Extract the [X, Y] coordinate from the center of the cell holding the provided text.  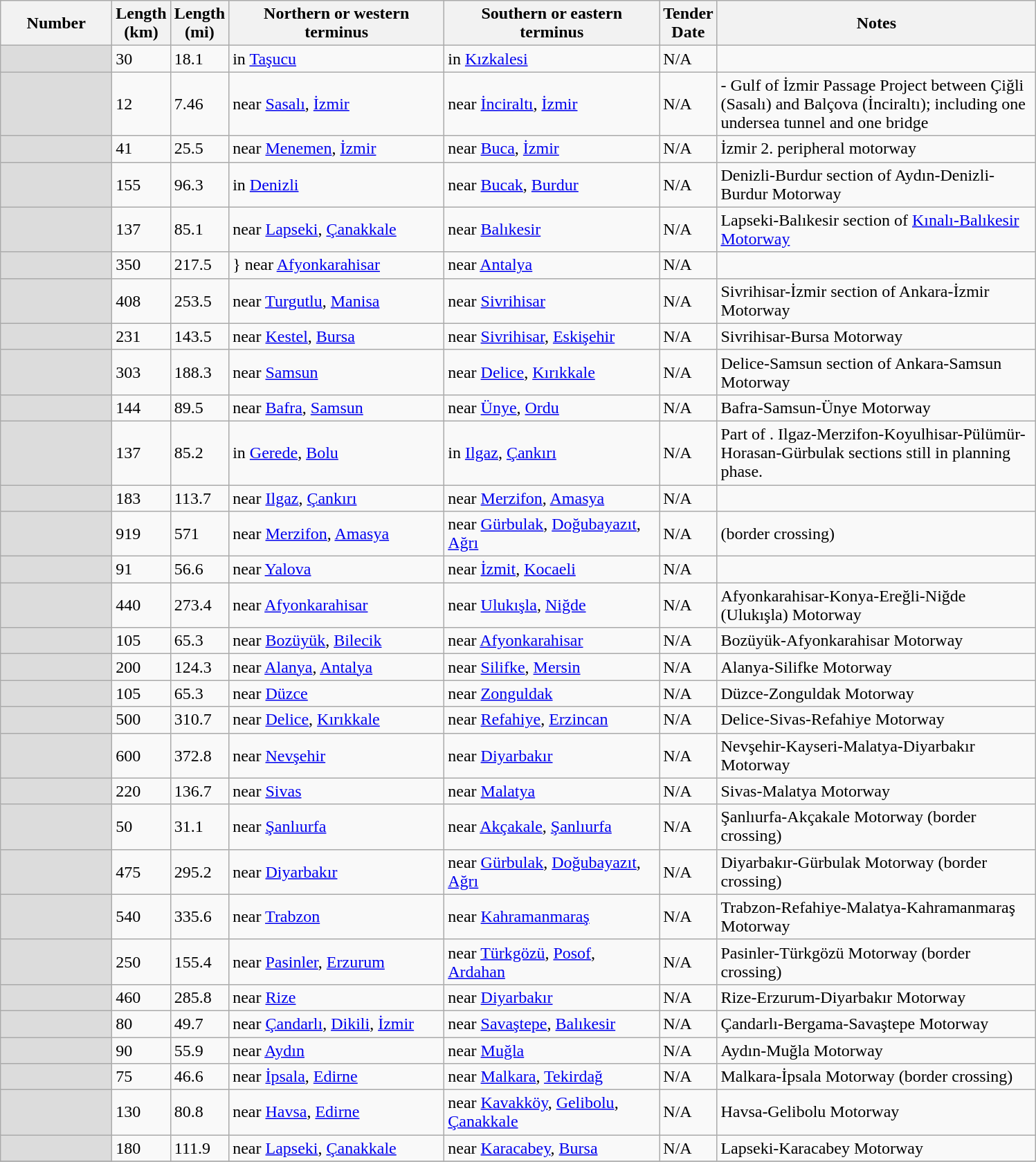
Length (mi) [199, 24]
in Denizli [336, 184]
near Sivrihisar [552, 300]
80 [141, 1024]
near Bozüyük, Bilecik [336, 641]
in Kızkalesi [552, 59]
near Kestel, Bursa [336, 336]
89.5 [199, 408]
- Gulf of İzmir Passage Project between Çiğli (Sasalı) and Balçova (İnciraltı); including one undersea tunnel and one bridge [876, 104]
220 [141, 791]
near Pasinler, Erzurum [336, 962]
near Türkgözü, Posof, Ardahan [552, 962]
Aydın-Muğla Motorway [876, 1050]
124.3 [199, 667]
Diyarbakır-Gürbulak Motorway (border crossing) [876, 872]
Çandarlı-Bergama-Savaştepe Motorway [876, 1024]
Alanya-Silifke Motorway [876, 667]
Sivrihisar-Bursa Motorway [876, 336]
in Taşucu [336, 59]
500 [141, 720]
near Yalova [336, 570]
near Savaştepe, Balıkesir [552, 1024]
111.9 [199, 1148]
250 [141, 962]
near Malatya [552, 791]
75 [141, 1077]
41 [141, 149]
near Antalya [552, 265]
near Samsun [336, 372]
85.2 [199, 453]
Sivas-Malatya Motorway [876, 791]
408 [141, 300]
Lapseki-Karacabey Motorway [876, 1148]
303 [141, 372]
475 [141, 872]
231 [141, 336]
near Refahiye, Erzincan [552, 720]
near Akçakale, Şanlıurfa [552, 826]
near Sasalı, İzmir [336, 104]
near Ulukışla, Niğde [552, 605]
Delice-Samsun section of Ankara-Samsun Motorway [876, 372]
Southern or eastern terminus [552, 24]
130 [141, 1113]
Northern or western terminus [336, 24]
(border crossing) [876, 534]
near Rize [336, 997]
273.4 [199, 605]
55.9 [199, 1050]
Havsa-Gelibolu Motorway [876, 1113]
near Turgutlu, Manisa [336, 300]
near Alanya, Antalya [336, 667]
near Ünye, Ordu [552, 408]
near Trabzon [336, 916]
253.5 [199, 300]
near İpsala, Edirne [336, 1077]
Şanlıurfa-Akçakale Motorway (border crossing) [876, 826]
335.6 [199, 916]
Pasinler-Türkgözü Motorway (border crossing) [876, 962]
50 [141, 826]
İzmir 2. peripheral motorway [876, 149]
Notes [876, 24]
350 [141, 265]
near Aydın [336, 1050]
30 [141, 59]
near Ilgaz, Çankırı [336, 498]
near Zonguldak [552, 693]
Lapseki-Balıkesir section of Kınalı-Balıkesir Motorway [876, 230]
56.6 [199, 570]
372.8 [199, 756]
600 [141, 756]
113.7 [199, 498]
near Malkara, Tekirdağ [552, 1077]
near Buca, İzmir [552, 149]
near Kavakköy, Gelibolu, Çanakkale [552, 1113]
919 [141, 534]
Nevşehir-Kayseri-Malatya-Diyarbakır Motorway [876, 756]
12 [141, 104]
136.7 [199, 791]
near İzmit, Kocaeli [552, 570]
Malkara-İpsala Motorway (border crossing) [876, 1077]
Sivrihisar-İzmir section of Ankara-İzmir Motorway [876, 300]
46.6 [199, 1077]
near Nevşehir [336, 756]
} near Afyonkarahisar [336, 265]
near Muğla [552, 1050]
Number [57, 24]
143.5 [199, 336]
49.7 [199, 1024]
Trabzon-Refahiye-Malatya-Kahramanmaraş Motorway [876, 916]
155 [141, 184]
near Sivas [336, 791]
near Çandarlı, Dikili, İzmir [336, 1024]
near Kahramanmaraş [552, 916]
188.3 [199, 372]
Afyonkarahisar-Konya-Ereğli-Niğde (Ulukışla) Motorway [876, 605]
near Düzce [336, 693]
85.1 [199, 230]
near İnciraltı, İzmir [552, 104]
Delice-Sivas-Refahiye Motorway [876, 720]
31.1 [199, 826]
285.8 [199, 997]
near Bucak, Burdur [552, 184]
Rize-Erzurum-Diyarbakır Motorway [876, 997]
near Sivrihisar, Eskişehir [552, 336]
91 [141, 570]
near Karacabey, Bursa [552, 1148]
155.4 [199, 962]
440 [141, 605]
near Menemen, İzmir [336, 149]
310.7 [199, 720]
571 [199, 534]
144 [141, 408]
near Havsa, Edirne [336, 1113]
90 [141, 1050]
180 [141, 1148]
540 [141, 916]
in Ilgaz, Çankırı [552, 453]
295.2 [199, 872]
80.8 [199, 1113]
7.46 [199, 104]
183 [141, 498]
96.3 [199, 184]
217.5 [199, 265]
Part of . Ilgaz-Merzifon-Koyulhisar-Pülümür-Horasan-Gürbulak sections still in planning phase. [876, 453]
Denizli-Burdur section of Aydın-Denizli-Burdur Motorway [876, 184]
Tender Date [688, 24]
Bozüyük-Afyonkarahisar Motorway [876, 641]
25.5 [199, 149]
near Silifke, Mersin [552, 667]
near Şanlıurfa [336, 826]
near Bafra, Samsun [336, 408]
in Gerede, Bolu [336, 453]
Düzce-Zonguldak Motorway [876, 693]
Length (km) [141, 24]
460 [141, 997]
near Balıkesir [552, 230]
18.1 [199, 59]
Bafra-Samsun-Ünye Motorway [876, 408]
200 [141, 667]
